Return (X, Y) of the center of cell containing provided text 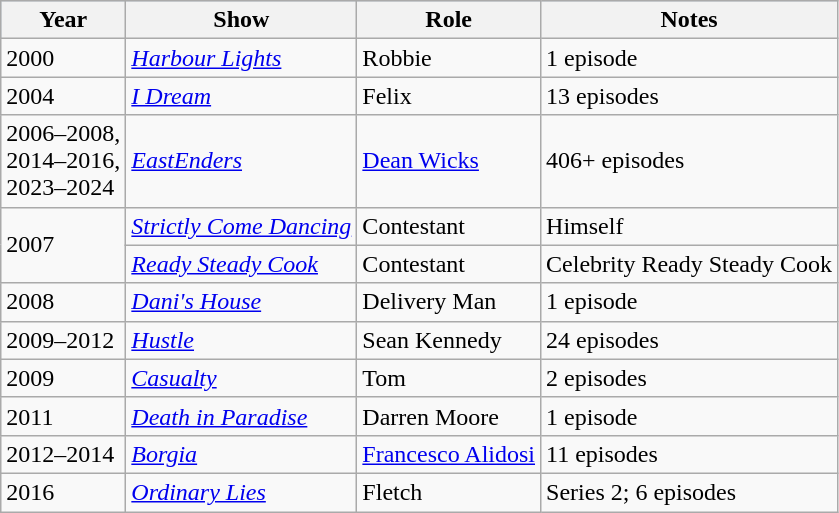
2000 (64, 58)
406+ episodes (690, 161)
Show (242, 20)
Ready Steady Cook (242, 264)
Series 2; 6 episodes (690, 492)
Strictly Come Dancing (242, 226)
Robbie (449, 58)
I Dream (242, 96)
Death in Paradise (242, 416)
2016 (64, 492)
13 episodes (690, 96)
Year (64, 20)
2008 (64, 302)
2012–2014 (64, 454)
EastEnders (242, 161)
2011 (64, 416)
Celebrity Ready Steady Cook (690, 264)
11 episodes (690, 454)
Role (449, 20)
Himself (690, 226)
2006–2008,2014–2016,2023–2024 (64, 161)
2009–2012 (64, 340)
Dani's House (242, 302)
Delivery Man (449, 302)
Hustle (242, 340)
Borgia (242, 454)
Darren Moore (449, 416)
2009 (64, 378)
24 episodes (690, 340)
Tom (449, 378)
Fletch (449, 492)
2 episodes (690, 378)
Felix (449, 96)
Notes (690, 20)
Harbour Lights (242, 58)
Casualty (242, 378)
Ordinary Lies (242, 492)
2004 (64, 96)
Dean Wicks (449, 161)
Sean Kennedy (449, 340)
2007 (64, 245)
Francesco Alidosi (449, 454)
